Provide the (X, Y) coordinate of the cell's center where the given text is located.  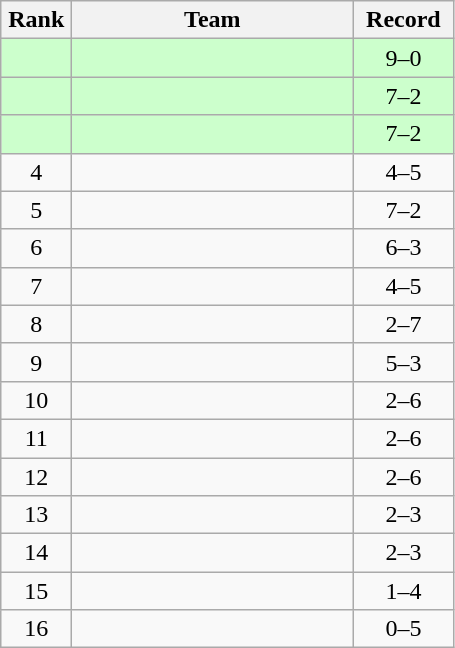
9 (36, 362)
2–7 (404, 324)
11 (36, 438)
14 (36, 553)
12 (36, 477)
13 (36, 515)
16 (36, 629)
5 (36, 210)
7 (36, 286)
10 (36, 400)
8 (36, 324)
15 (36, 591)
5–3 (404, 362)
Rank (36, 20)
1–4 (404, 591)
Record (404, 20)
9–0 (404, 58)
4 (36, 172)
6 (36, 248)
6–3 (404, 248)
Team (212, 20)
0–5 (404, 629)
